Extract the (X, Y) coordinate from the center of the cell holding the provided text.  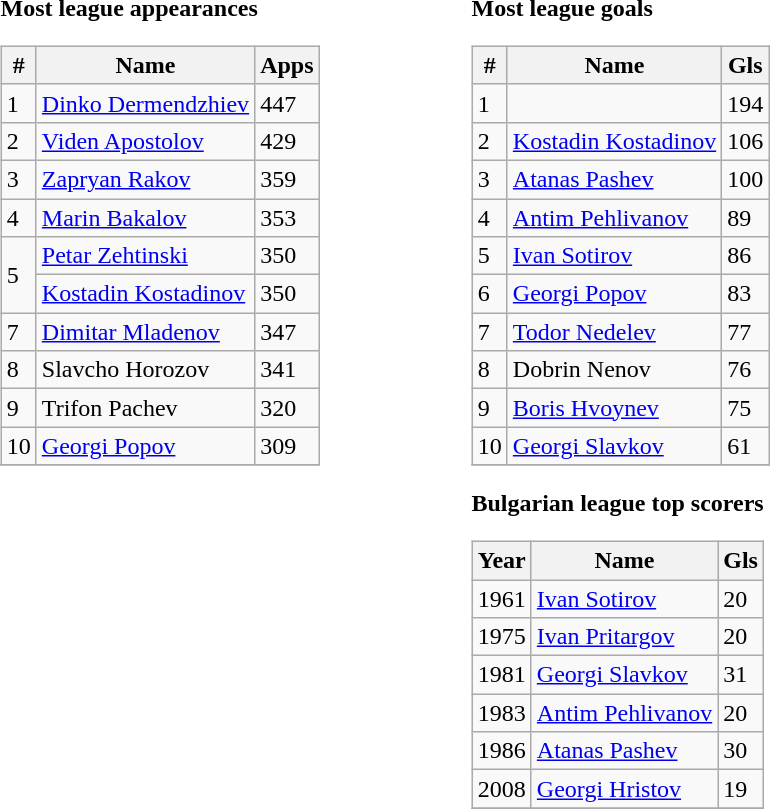
194 (746, 103)
Todor Nedelev (614, 332)
76 (746, 370)
429 (287, 141)
Year (502, 560)
Georgi Hristov (624, 789)
Trifon Pachev (145, 408)
31 (741, 675)
86 (746, 256)
77 (746, 332)
2008 (502, 789)
1986 (502, 751)
320 (287, 408)
106 (746, 141)
Viden Apostolov (145, 141)
347 (287, 332)
Apps (287, 65)
Dobrin Nenov (614, 370)
Ivan Pritargov (624, 637)
19 (741, 789)
100 (746, 179)
1975 (502, 637)
89 (746, 217)
1983 (502, 713)
447 (287, 103)
Marin Bakalov (145, 217)
75 (746, 408)
Zapryan Rakov (145, 179)
359 (287, 179)
Dimitar Mladenov (145, 332)
353 (287, 217)
30 (741, 751)
Boris Hvoynev (614, 408)
341 (287, 370)
Petar Zehtinski (145, 256)
1961 (502, 599)
Slavcho Horozov (145, 370)
309 (287, 446)
6 (490, 294)
61 (746, 446)
Dinko Dermendzhiev (145, 103)
1981 (502, 675)
83 (746, 294)
